Find where the given text appears and provide that cell's center as [x, y] coordinate. 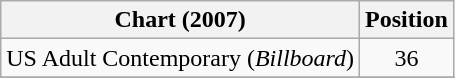
US Adult Contemporary (Billboard) [180, 58]
Position [407, 20]
36 [407, 58]
Chart (2007) [180, 20]
